Pinpoint the cell where the given text exists, returning its (X, Y) midpoint coordinate. 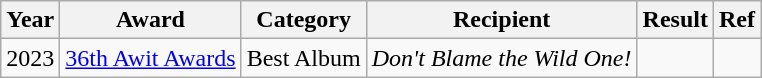
2023 (30, 58)
Best Album (304, 58)
Don't Blame the Wild One! (502, 58)
Year (30, 20)
Recipient (502, 20)
Ref (736, 20)
Award (150, 20)
Result (675, 20)
Category (304, 20)
36th Awit Awards (150, 58)
